Determine the (X, Y) coordinate at the center of the cell enclosing the given text.  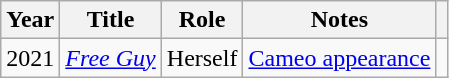
Year (30, 20)
Title (110, 20)
2021 (30, 58)
Role (202, 20)
Cameo appearance (340, 58)
Notes (340, 20)
Herself (202, 58)
Free Guy (110, 58)
